Search for the cell housing the specified text and yield its [x, y] center coordinate. 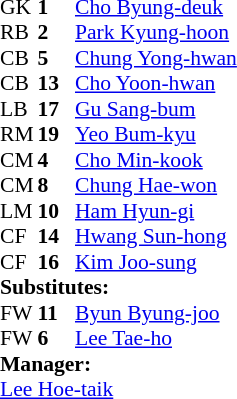
Gu Sang-bum [156, 109]
Manager: [118, 364]
Park Kyung-hoon [156, 33]
Lee Tae-ho [156, 339]
16 [57, 262]
11 [57, 313]
2 [57, 33]
Cho Yoon-hwan [156, 83]
4 [57, 160]
Chung Yong-hwan [156, 58]
Cho Min-kook [156, 160]
8 [57, 185]
10 [57, 211]
17 [57, 109]
5 [57, 58]
LB [19, 109]
6 [57, 339]
LM [19, 211]
Byun Byung-joo [156, 313]
13 [57, 83]
Ham Hyun-gi [156, 211]
Substitutes: [118, 287]
RB [19, 33]
Yeo Bum-kyu [156, 135]
Chung Hae-won [156, 185]
Kim Joo-sung [156, 262]
14 [57, 237]
RM [19, 135]
19 [57, 135]
Hwang Sun-hong [156, 237]
